Find where the given text appears and provide that cell's center as (X, Y) coordinate. 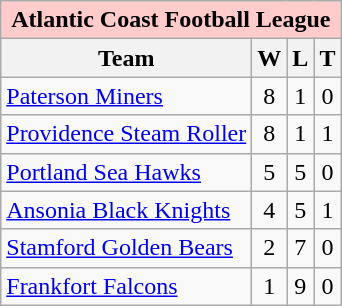
2 (270, 248)
9 (300, 286)
7 (300, 248)
L (300, 58)
Ansonia Black Knights (126, 210)
Providence Steam Roller (126, 134)
4 (270, 210)
Portland Sea Hawks (126, 172)
T (328, 58)
Paterson Miners (126, 96)
Stamford Golden Bears (126, 248)
Team (126, 58)
Frankfort Falcons (126, 286)
Atlantic Coast Football League (171, 20)
W (270, 58)
